Scan for the cell matching the given text and deliver its (X, Y) coordinate at center. 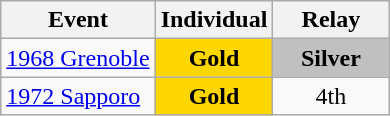
Silver (331, 58)
4th (331, 96)
Relay (331, 20)
1972 Sapporo (78, 96)
Event (78, 20)
1968 Grenoble (78, 58)
Individual (214, 20)
